Output the [x, y] coordinate of the center of the cell containing the given text.  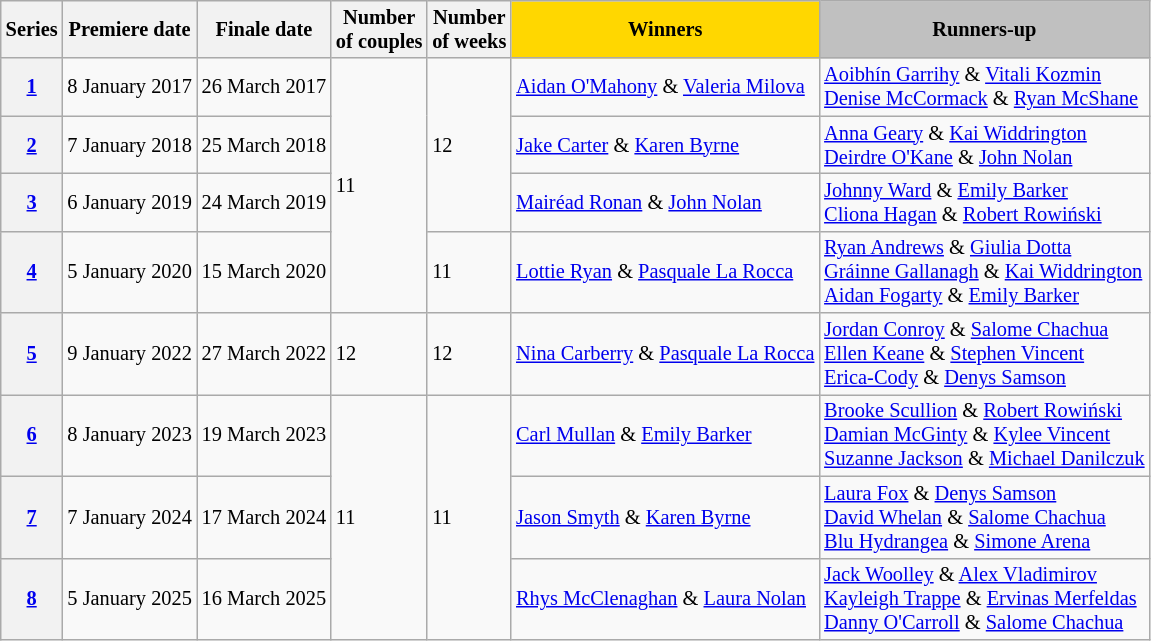
Ryan Andrews & Giulia DottaGráinne Gallanagh & Kai WiddringtonAidan Fogarty & Emily Barker [984, 272]
Carl Mullan & Emily Barker [665, 435]
Brooke Scullion & Robert RowińskiDamian McGinty & Kylee VincentSuzanne Jackson & Michael Danilczuk [984, 435]
26 March 2017 [264, 87]
24 March 2019 [264, 202]
9 January 2022 [130, 354]
Aidan O'Mahony & Valeria Milova [665, 87]
5 January 2020 [130, 272]
6 [32, 435]
7 January 2018 [130, 145]
Numberof weeks [469, 29]
8 January 2023 [130, 435]
16 March 2025 [264, 599]
Runners-up [984, 29]
4 [32, 272]
Aoibhín Garrihy & Vitali KozminDenise McCormack & Ryan McShane [984, 87]
7 January 2024 [130, 517]
15 March 2020 [264, 272]
Jason Smyth & Karen Byrne [665, 517]
Finale date [264, 29]
Series [32, 29]
19 March 2023 [264, 435]
Lottie Ryan & Pasquale La Rocca [665, 272]
1 [32, 87]
25 March 2018 [264, 145]
Johnny Ward & Emily BarkerCliona Hagan & Robert Rowiński [984, 202]
Jake Carter & Karen Byrne [665, 145]
Premiere date [130, 29]
Laura Fox & Denys SamsonDavid Whelan & Salome ChachuaBlu Hydrangea & Simone Arena [984, 517]
8 [32, 599]
2 [32, 145]
Mairéad Ronan & John Nolan [665, 202]
Nina Carberry & Pasquale La Rocca [665, 354]
Anna Geary & Kai WiddringtonDeirdre O'Kane & John Nolan [984, 145]
17 March 2024 [264, 517]
Rhys McClenaghan & Laura Nolan [665, 599]
Jack Woolley & Alex VladimirovKayleigh Trappe & Ervinas MerfeldasDanny O'Carroll & Salome Chachua [984, 599]
8 January 2017 [130, 87]
27 March 2022 [264, 354]
Winners [665, 29]
7 [32, 517]
Jordan Conroy & Salome ChachuaEllen Keane & Stephen VincentErica-Cody & Denys Samson [984, 354]
Numberof couples [379, 29]
5 January 2025 [130, 599]
5 [32, 354]
6 January 2019 [130, 202]
3 [32, 202]
